Return the [X, Y] coordinate for the center point of the cell that contains the specified text.  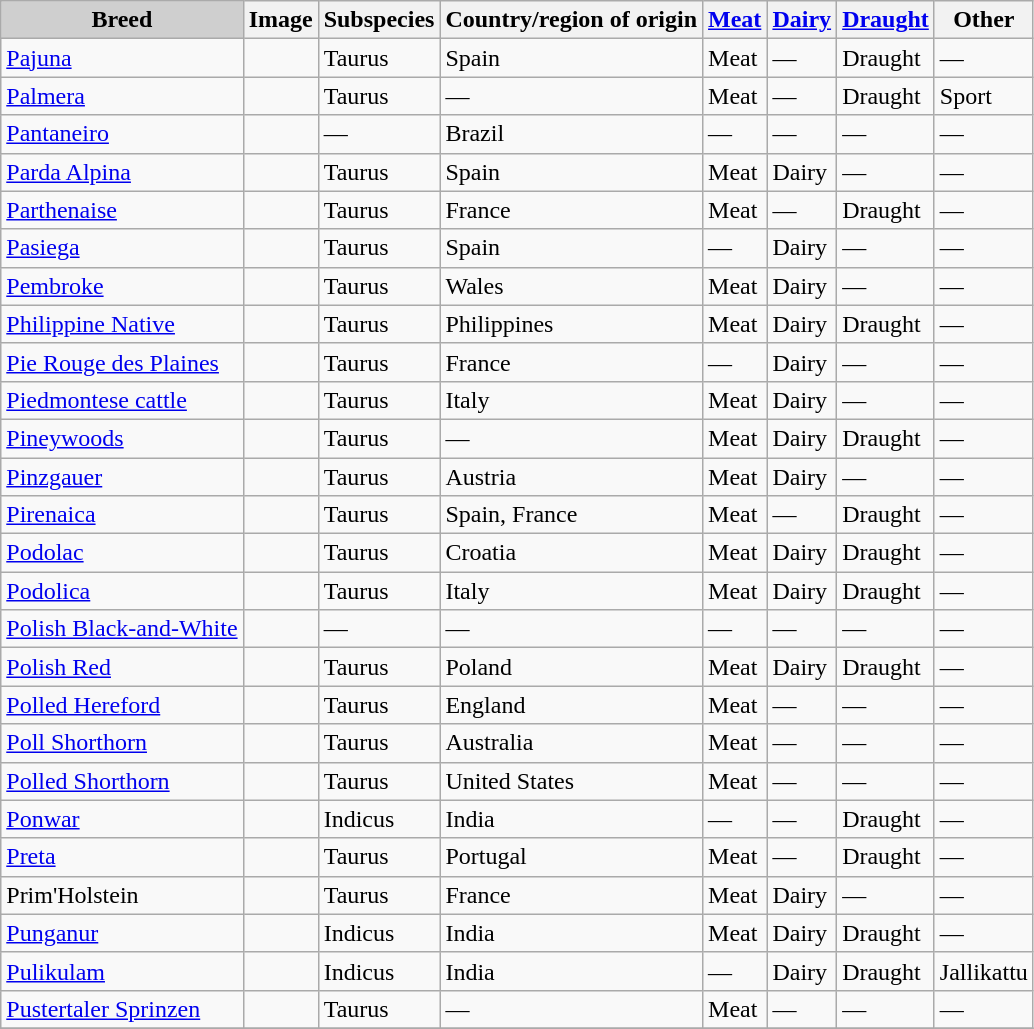
Polish Black-and-White [122, 629]
Philippine Native [122, 324]
Austria [572, 477]
United States [572, 781]
Australia [572, 743]
Jallikattu [984, 971]
Preta [122, 857]
Pineywoods [122, 438]
Pirenaica [122, 515]
Pustertaler Sprinzen [122, 1009]
Portugal [572, 857]
Pinzgauer [122, 477]
Pie Rouge des Plaines [122, 362]
Croatia [572, 553]
Pajuna [122, 58]
Philippines [572, 324]
Poland [572, 667]
Pantaneiro [122, 134]
Piedmontese cattle [122, 400]
Breed [122, 20]
Podolac [122, 553]
Polled Shorthorn [122, 781]
Pasiega [122, 248]
Image [280, 20]
Sport [984, 96]
Polish Red [122, 667]
Polled Hereford [122, 705]
Punganur [122, 933]
Poll Shorthorn [122, 743]
Podolica [122, 591]
Subspecies [379, 20]
Brazil [572, 134]
Country/region of origin [572, 20]
Palmera [122, 96]
Pembroke [122, 286]
Prim'Holstein [122, 895]
Pulikulam [122, 971]
Spain, France [572, 515]
Parthenaise [122, 210]
Wales [572, 286]
England [572, 705]
Other [984, 20]
Ponwar [122, 819]
Parda Alpina [122, 172]
